Provide the [X, Y] coordinate of the cell's center where the given text is located.  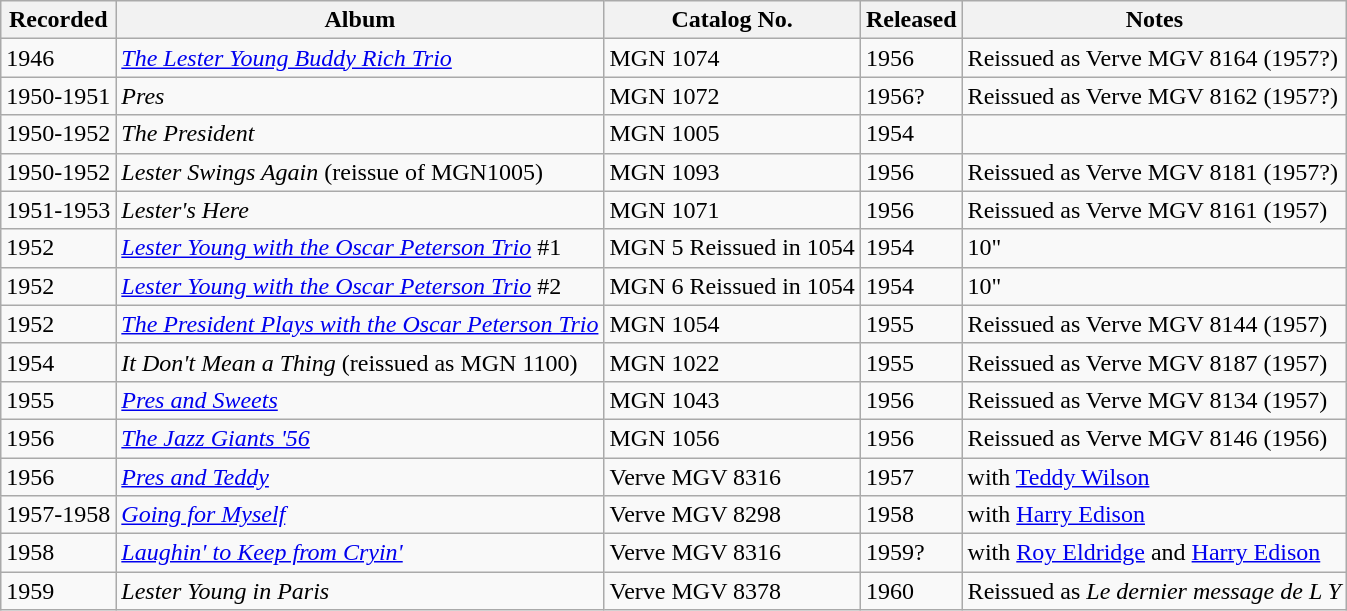
Lester Young in Paris [360, 591]
Released [911, 20]
It Don't Mean a Thing (reissued as MGN 1100) [360, 362]
Reissued as Verve MGV 8162 (1957?) [1154, 96]
Lester Swings Again (reissue of MGN1005) [360, 172]
Verve MGV 8298 [732, 515]
Verve MGV 8378 [732, 591]
MGN 5 Reissued in 1054 [732, 248]
1960 [911, 591]
Reissued as Verve MGV 8161 (1957) [1154, 210]
Laughin' to Keep from Cryin' [360, 553]
1957-1958 [58, 515]
The President [360, 134]
The President Plays with the Oscar Peterson Trio [360, 324]
Reissued as Verve MGV 8164 (1957?) [1154, 58]
1951-1953 [58, 210]
MGN 1022 [732, 362]
Reissued as Verve MGV 8144 (1957) [1154, 324]
Lester Young with the Oscar Peterson Trio #2 [360, 286]
Reissued as Verve MGV 8187 (1957) [1154, 362]
The Jazz Giants '56 [360, 438]
Pres and Teddy [360, 477]
with Teddy Wilson [1154, 477]
MGN 1074 [732, 58]
1957 [911, 477]
with Harry Edison [1154, 515]
Catalog No. [732, 20]
Reissued as Le dernier message de L Y [1154, 591]
Pres and Sweets [360, 400]
MGN 1054 [732, 324]
MGN 1093 [732, 172]
Reissued as Verve MGV 8134 (1957) [1154, 400]
Album [360, 20]
MGN 1056 [732, 438]
Pres [360, 96]
1959 [58, 591]
Reissued as Verve MGV 8146 (1956) [1154, 438]
MGN 1072 [732, 96]
with Roy Eldridge and Harry Edison [1154, 553]
MGN 1043 [732, 400]
Lester's Here [360, 210]
1950-1951 [58, 96]
MGN 1005 [732, 134]
1946 [58, 58]
MGN 6 Reissued in 1054 [732, 286]
MGN 1071 [732, 210]
1959? [911, 553]
Notes [1154, 20]
Lester Young with the Oscar Peterson Trio #1 [360, 248]
Going for Myself [360, 515]
1956? [911, 96]
The Lester Young Buddy Rich Trio [360, 58]
Reissued as Verve MGV 8181 (1957?) [1154, 172]
Recorded [58, 20]
